From the cell containing the given text, extract its center point as [X, Y] coordinate. 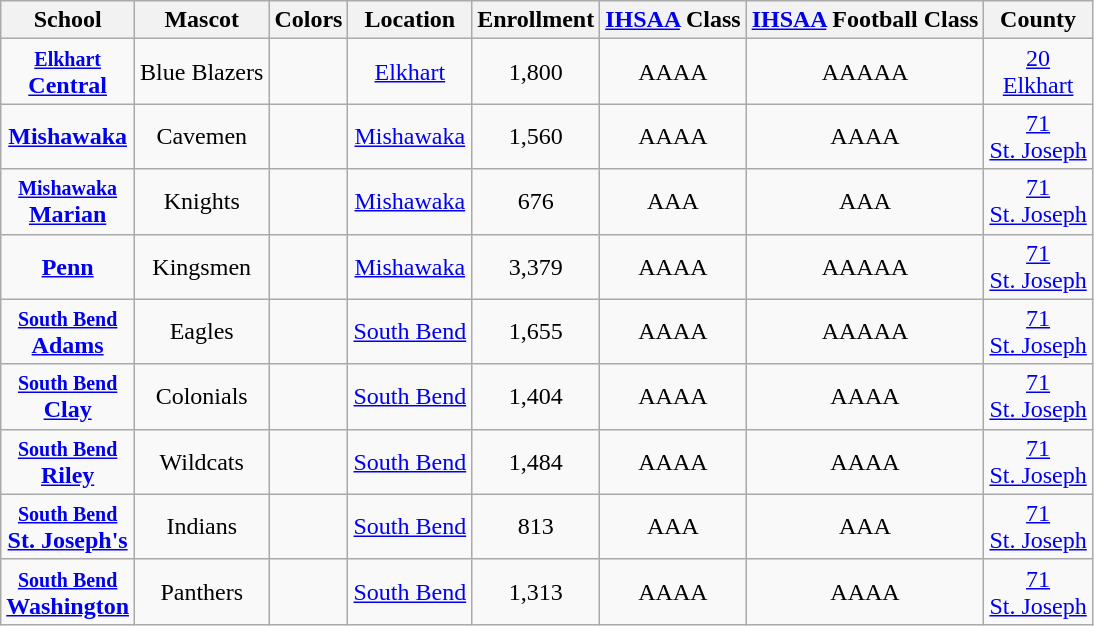
South Bend St. Joseph's [68, 526]
South Bend Clay [68, 396]
School [68, 20]
South Bend Adams [68, 332]
Panthers [202, 592]
Enrollment [536, 20]
Location [410, 20]
South Bend Washington [68, 592]
3,379 [536, 266]
676 [536, 202]
South Bend Riley [68, 462]
Colors [308, 20]
1,313 [536, 592]
Mishawaka Marian [68, 202]
Colonials [202, 396]
Blue Blazers [202, 72]
813 [536, 526]
Mascot [202, 20]
20 Elkhart [1038, 72]
1,560 [536, 136]
County [1038, 20]
Eagles [202, 332]
Penn [68, 266]
IHSAA Class [673, 20]
1,404 [536, 396]
1,800 [536, 72]
Indians [202, 526]
Wildcats [202, 462]
Knights [202, 202]
Elkhart Central [68, 72]
Kingsmen [202, 266]
1,655 [536, 332]
IHSAA Football Class [865, 20]
Elkhart [410, 72]
Cavemen [202, 136]
1,484 [536, 462]
